Return (X, Y) of the center of cell containing provided text 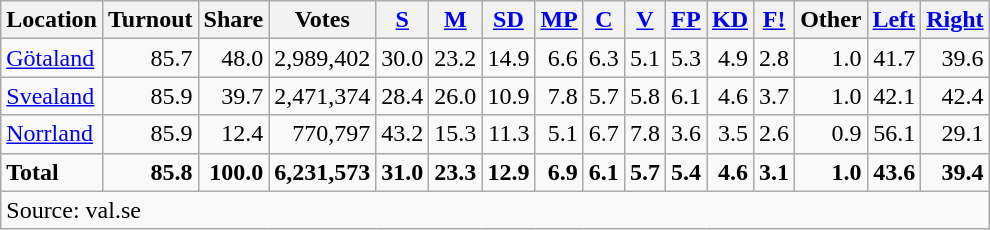
39.4 (955, 172)
14.9 (508, 58)
Götaland (52, 58)
770,797 (322, 134)
2.6 (774, 134)
C (604, 20)
V (644, 20)
42.1 (894, 96)
28.4 (402, 96)
SD (508, 20)
12.9 (508, 172)
2,989,402 (322, 58)
FP (686, 20)
3.5 (730, 134)
100.0 (234, 172)
26.0 (456, 96)
Norrland (52, 134)
2.8 (774, 58)
S (402, 20)
3.6 (686, 134)
2,471,374 (322, 96)
Votes (322, 20)
Share (234, 20)
11.3 (508, 134)
Total (52, 172)
Other (831, 20)
39.6 (955, 58)
5.4 (686, 172)
30.0 (402, 58)
M (456, 20)
3.1 (774, 172)
12.4 (234, 134)
6,231,573 (322, 172)
Source: val.se (495, 210)
6.9 (559, 172)
5.8 (644, 96)
85.8 (150, 172)
29.1 (955, 134)
23.2 (456, 58)
15.3 (456, 134)
MP (559, 20)
Svealand (52, 96)
6.6 (559, 58)
10.9 (508, 96)
0.9 (831, 134)
6.3 (604, 58)
41.7 (894, 58)
Location (52, 20)
4.9 (730, 58)
23.3 (456, 172)
Turnout (150, 20)
6.7 (604, 134)
39.7 (234, 96)
Left (894, 20)
43.6 (894, 172)
48.0 (234, 58)
5.3 (686, 58)
85.7 (150, 58)
F! (774, 20)
56.1 (894, 134)
Right (955, 20)
43.2 (402, 134)
3.7 (774, 96)
42.4 (955, 96)
KD (730, 20)
31.0 (402, 172)
